Extract the (x, y) coordinate from the center of the cell holding the provided text.  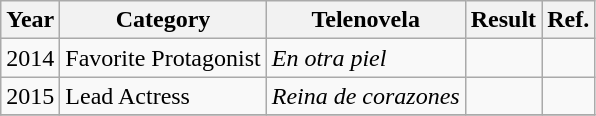
Result (503, 20)
Reina de corazones (366, 96)
2015 (30, 96)
En otra piel (366, 58)
Year (30, 20)
2014 (30, 58)
Telenovela (366, 20)
Ref. (568, 20)
Category (163, 20)
Lead Actress (163, 96)
Favorite Protagonist (163, 58)
